Scan for the cell matching the given text and deliver its [X, Y] coordinate at center. 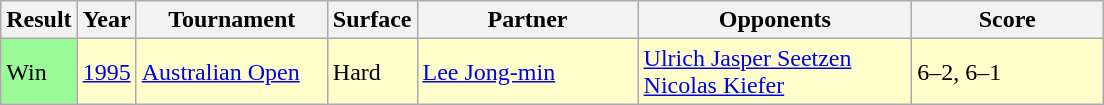
Australian Open [232, 72]
Partner [528, 20]
Opponents [775, 20]
6–2, 6–1 [1008, 72]
Ulrich Jasper Seetzen Nicolas Kiefer [775, 72]
Win [39, 72]
Result [39, 20]
Surface [372, 20]
Lee Jong-min [528, 72]
1995 [106, 72]
Hard [372, 72]
Tournament [232, 20]
Score [1008, 20]
Year [106, 20]
